For the text-containing cell, return its midpoint in (X, Y) coordinate format. 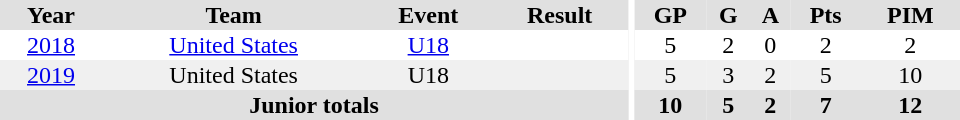
G (728, 15)
2018 (51, 45)
2019 (51, 75)
12 (910, 105)
Pts (826, 15)
Team (234, 15)
3 (728, 75)
7 (826, 105)
A (770, 15)
Junior totals (314, 105)
GP (670, 15)
Result (560, 15)
Event (428, 15)
0 (770, 45)
PIM (910, 15)
Year (51, 15)
